For the text-containing cell, return its midpoint in (X, Y) coordinate format. 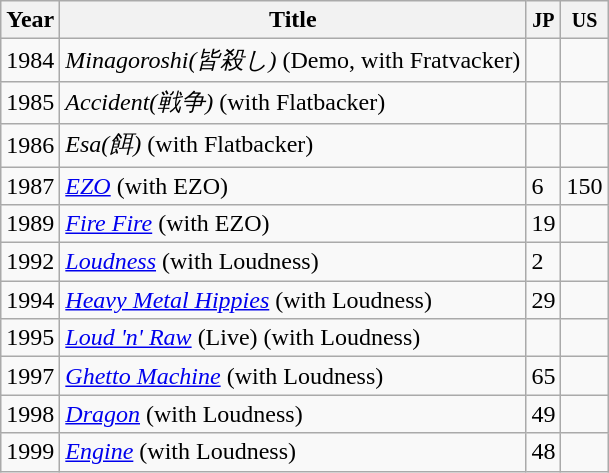
1998 (30, 414)
US (584, 20)
Year (30, 20)
19 (544, 224)
1987 (30, 185)
Loudness (with Loudness) (293, 262)
Title (293, 20)
1999 (30, 452)
Fire Fire (with EZO) (293, 224)
JP (544, 20)
Loud 'n' Raw (Live) (with Loudness) (293, 338)
Engine (with Loudness) (293, 452)
6 (544, 185)
EZO (with EZO) (293, 185)
150 (584, 185)
29 (544, 300)
48 (544, 452)
Heavy Metal Hippies (with Loudness) (293, 300)
Ghetto Machine (with Loudness) (293, 376)
Minagoroshi(皆殺し) (Demo, with Fratvacker) (293, 60)
1984 (30, 60)
1997 (30, 376)
1985 (30, 102)
1992 (30, 262)
Esa(餌) (with Flatbacker) (293, 146)
Accident(戦争) (with Flatbacker) (293, 102)
2 (544, 262)
1986 (30, 146)
1995 (30, 338)
Dragon (with Loudness) (293, 414)
65 (544, 376)
49 (544, 414)
1994 (30, 300)
1989 (30, 224)
